Pinpoint the cell where the given text exists, returning its [X, Y] midpoint coordinate. 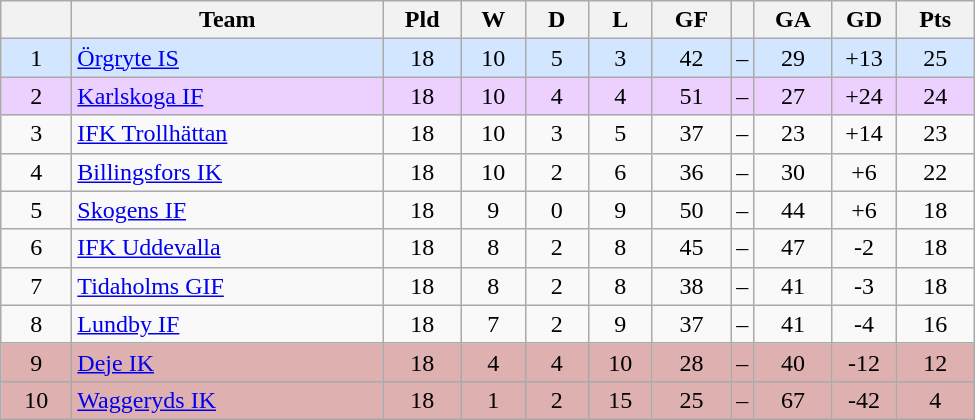
22 [936, 172]
Deje IK [228, 362]
27 [794, 96]
67 [794, 400]
+24 [864, 96]
Skogens IF [228, 210]
45 [692, 248]
Waggeryds IK [228, 400]
IFK Uddevalla [228, 248]
51 [692, 96]
36 [692, 172]
+14 [864, 134]
+13 [864, 58]
44 [794, 210]
16 [936, 324]
IFK Trollhättan [228, 134]
Örgryte IS [228, 58]
Pld [422, 20]
42 [692, 58]
Karlskoga IF [228, 96]
47 [794, 248]
Lundby IF [228, 324]
24 [936, 96]
-3 [864, 286]
-12 [864, 362]
D [557, 20]
15 [621, 400]
29 [794, 58]
Team [228, 20]
Tidaholms GIF [228, 286]
40 [794, 362]
Billingsfors IK [228, 172]
-4 [864, 324]
0 [557, 210]
L [621, 20]
50 [692, 210]
30 [794, 172]
-42 [864, 400]
12 [936, 362]
-2 [864, 248]
W [493, 20]
38 [692, 286]
Pts [936, 20]
GD [864, 20]
28 [692, 362]
GA [794, 20]
GF [692, 20]
